Scan for the cell matching the given text and deliver its [X, Y] coordinate at center. 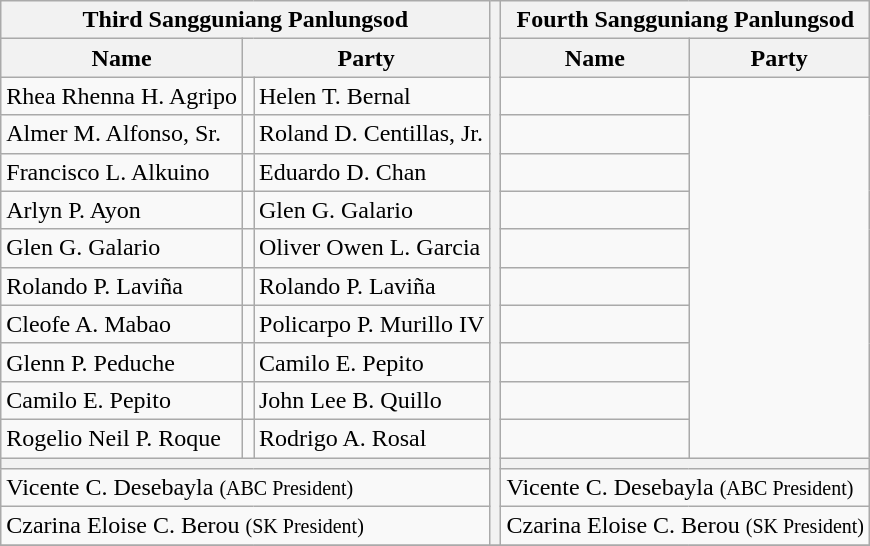
Policarpo P. Murillo IV [372, 324]
Arlyn P. Ayon [122, 210]
Eduardo D. Chan [372, 172]
John Lee B. Quillo [372, 400]
Oliver Owen L. Garcia [372, 248]
Rodrigo A. Rosal [372, 438]
Almer M. Alfonso, Sr. [122, 134]
Fourth Sangguniang Panlungsod [686, 20]
Glenn P. Peduche [122, 362]
Rhea Rhenna H. Agripo [122, 96]
Third Sangguniang Panlungsod [246, 20]
Roland D. Centillas, Jr. [372, 134]
Cleofe A. Mabao [122, 324]
Rogelio Neil P. Roque [122, 438]
Francisco L. Alkuino [122, 172]
Helen T. Bernal [372, 96]
